Identify which cell holds the provided text, then report its (x, y) central coordinate. 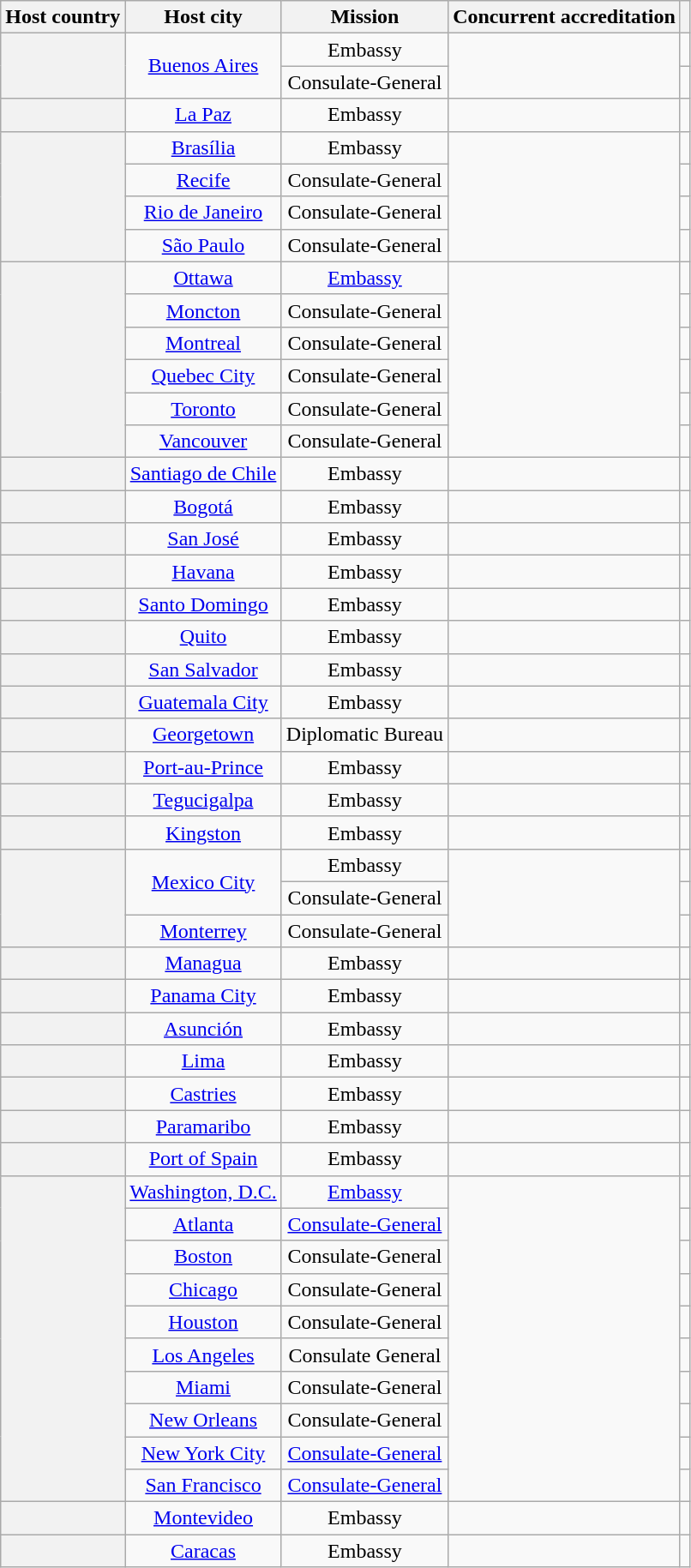
Paramaribo (203, 1126)
Mission (364, 17)
Panama City (203, 996)
Chicago (203, 1289)
Ottawa (203, 278)
Port-au-Prince (203, 767)
Santiago de Chile (203, 474)
Washington, D.C. (203, 1192)
Boston (203, 1257)
Toronto (203, 409)
Vancouver (203, 442)
Montevideo (203, 1518)
Kingston (203, 832)
Houston (203, 1322)
Quebec City (203, 375)
New York City (203, 1453)
La Paz (203, 115)
Consulate General (364, 1355)
Buenos Aires (203, 66)
Havana (203, 572)
Moncton (203, 310)
Miami (203, 1387)
Tegucigalpa (203, 800)
Georgetown (203, 735)
Brasília (203, 147)
San Francisco (203, 1486)
Monterrey (203, 930)
Host country (63, 17)
Concurrent accreditation (564, 17)
San José (203, 539)
Lima (203, 1061)
Host city (203, 17)
Mexico City (203, 881)
Caracas (203, 1551)
Santo Domingo (203, 604)
Castries (203, 1094)
Atlanta (203, 1224)
Montreal (203, 343)
Recife (203, 180)
Rio de Janeiro (203, 213)
San Salvador (203, 670)
Bogotá (203, 507)
Port of Spain (203, 1159)
Managua (203, 964)
Los Angeles (203, 1355)
São Paulo (203, 245)
Diplomatic Bureau (364, 735)
New Orleans (203, 1420)
Asunción (203, 1029)
Quito (203, 637)
Guatemala City (203, 702)
